Return (X, Y) of the center of cell containing provided text 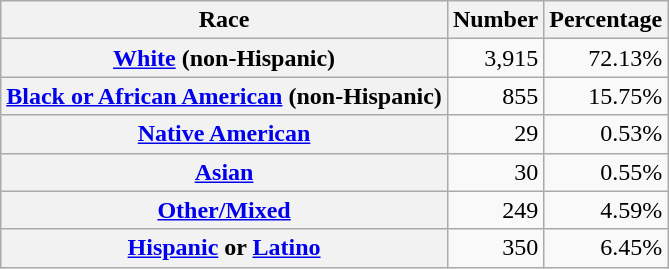
Number (495, 20)
White (non-Hispanic) (224, 58)
3,915 (495, 58)
855 (495, 96)
Race (224, 20)
Percentage (606, 20)
350 (495, 248)
29 (495, 134)
Other/Mixed (224, 210)
Black or African American (non-Hispanic) (224, 96)
30 (495, 172)
Asian (224, 172)
0.53% (606, 134)
0.55% (606, 172)
Native American (224, 134)
Hispanic or Latino (224, 248)
249 (495, 210)
15.75% (606, 96)
6.45% (606, 248)
4.59% (606, 210)
72.13% (606, 58)
